Capture the cell that displays the provided text and extract its (X, Y) central coordinate. 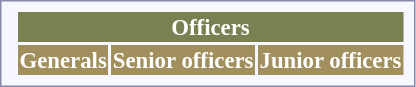
Officers (210, 27)
Junior officers (330, 60)
Senior officers (183, 60)
Generals (63, 60)
